Pinpoint the cell where the given text exists, returning its [X, Y] midpoint coordinate. 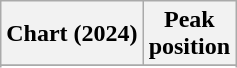
Chart (2024) [72, 34]
Peakposition [189, 34]
